Provide the [X, Y] coordinate of the cell's center where the given text is located.  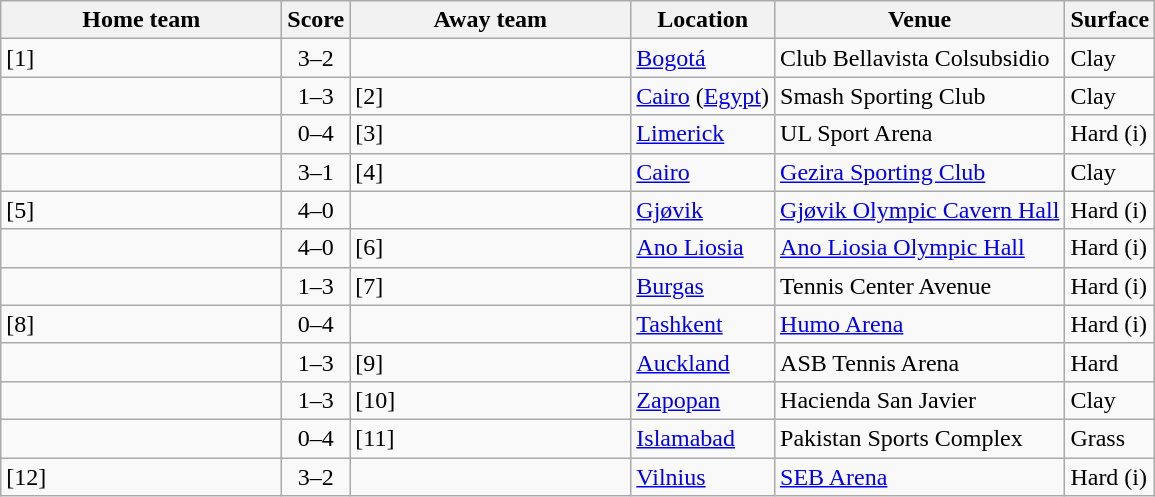
[9] [490, 362]
Grass [1110, 438]
[6] [490, 248]
[11] [490, 438]
Smash Sporting Club [920, 96]
ASB Tennis Arena [920, 362]
Away team [490, 20]
Hard [1110, 362]
Venue [920, 20]
Cairo (Egypt) [703, 96]
Tashkent [703, 324]
Pakistan Sports Complex [920, 438]
Vilnius [703, 477]
Surface [1110, 20]
Ano Liosia [703, 248]
[1] [142, 58]
Islamabad [703, 438]
SEB Arena [920, 477]
[8] [142, 324]
Ano Liosia Olympic Hall [920, 248]
Hacienda San Javier [920, 400]
[4] [490, 172]
Humo Arena [920, 324]
Gezira Sporting Club [920, 172]
Home team [142, 20]
Auckland [703, 362]
UL Sport Arena [920, 134]
Burgas [703, 286]
Gjøvik [703, 210]
Zapopan [703, 400]
Club Bellavista Colsubsidio [920, 58]
Cairo [703, 172]
Score [316, 20]
[7] [490, 286]
Tennis Center Avenue [920, 286]
Bogotá [703, 58]
[3] [490, 134]
[12] [142, 477]
Location [703, 20]
[2] [490, 96]
Limerick [703, 134]
[10] [490, 400]
[5] [142, 210]
Gjøvik Olympic Cavern Hall [920, 210]
3–1 [316, 172]
